Identify which cell holds the provided text, then report its [X, Y] central coordinate. 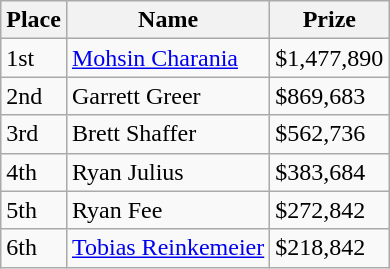
Ryan Julius [168, 172]
$383,684 [330, 172]
6th [34, 248]
Mohsin Charania [168, 58]
2nd [34, 96]
Name [168, 20]
Ryan Fee [168, 210]
Tobias Reinkemeier [168, 248]
$869,683 [330, 96]
Prize [330, 20]
1st [34, 58]
Place [34, 20]
$1,477,890 [330, 58]
Garrett Greer [168, 96]
3rd [34, 134]
$562,736 [330, 134]
Brett Shaffer [168, 134]
$272,842 [330, 210]
$218,842 [330, 248]
5th [34, 210]
4th [34, 172]
